Pinpoint the cell where the given text exists, returning its [X, Y] midpoint coordinate. 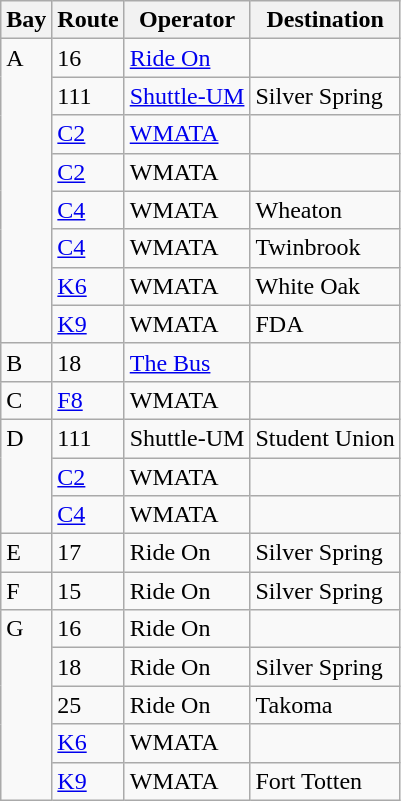
Operator [187, 20]
Twinbrook [325, 248]
Wheaton [325, 210]
Route [88, 20]
Takoma [325, 705]
F8 [88, 400]
G [26, 705]
25 [88, 705]
Fort Totten [325, 781]
C [26, 400]
B [26, 362]
17 [88, 553]
Bay [26, 20]
Student Union [325, 438]
Destination [325, 20]
15 [88, 591]
White Oak [325, 286]
E [26, 553]
F [26, 591]
FDA [325, 324]
D [26, 476]
The Bus [187, 362]
A [26, 191]
